Provide the (x, y) coordinate of the cell's center where the given text is located.  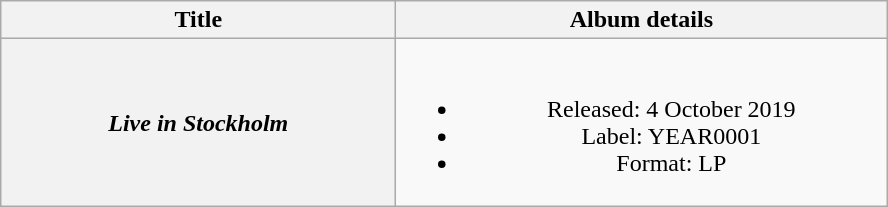
Album details (642, 20)
Released: 4 October 2019Label: YEAR0001Format: LP (642, 122)
Live in Stockholm (198, 122)
Title (198, 20)
